Search for the cell housing the specified text and yield its (x, y) center coordinate. 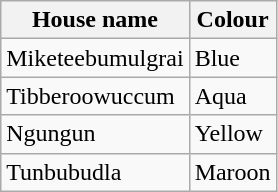
Miketeebumulgrai (95, 58)
Aqua (232, 96)
Blue (232, 58)
Maroon (232, 172)
Colour (232, 20)
Yellow (232, 134)
Ngungun (95, 134)
Tibberoowuccum (95, 96)
Tunbubudla (95, 172)
House name (95, 20)
